Return the (x, y) coordinate for the center point of the cell that contains the specified text.  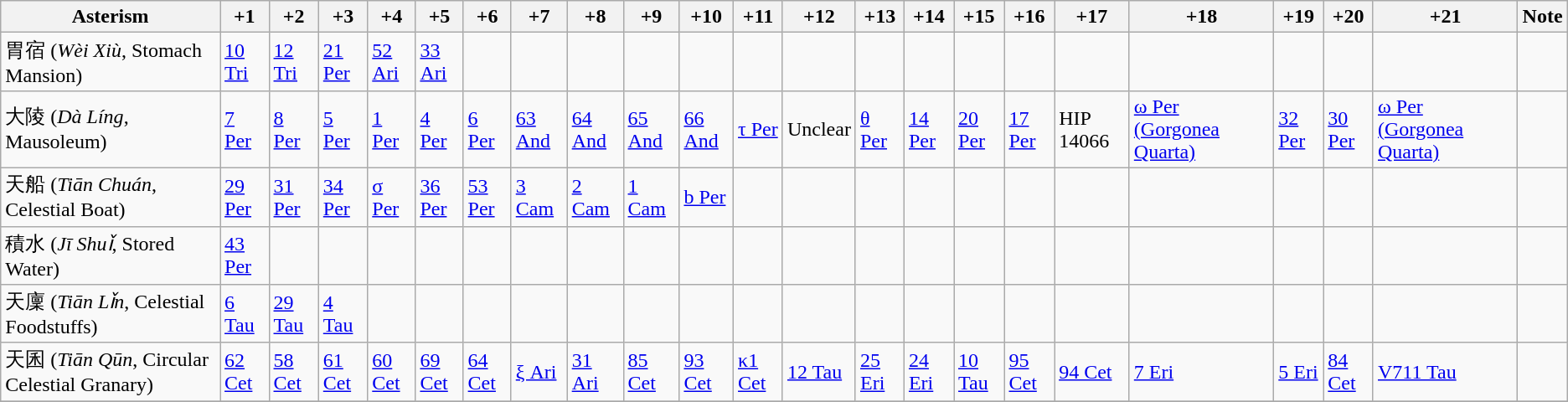
積水 (Jī Shuǐ, Stored Water) (111, 255)
θ Per (879, 129)
κ1 Cet (759, 372)
5 Per (343, 129)
12 Tau (819, 372)
94 Cet (1092, 372)
84 Cet (1349, 372)
7 Eri (1201, 372)
30 Per (1349, 129)
+8 (595, 17)
+14 (928, 17)
Unclear (819, 129)
29 Tau (293, 314)
1 Cam (652, 197)
8 Per (293, 129)
10 Tri (245, 62)
85 Cet (652, 372)
+15 (978, 17)
17 Per (1029, 129)
4 Per (439, 129)
20 Per (978, 129)
+9 (652, 17)
31 Ari (595, 372)
25 Eri (879, 372)
95 Cet (1029, 372)
+3 (343, 17)
+5 (439, 17)
33 Ari (439, 62)
天囷 (Tiān Qūn, Circular Celestial Granary) (111, 372)
+7 (539, 17)
大陵 (Dà Líng, Mausoleum) (111, 129)
62 Cet (245, 372)
V711 Tau (1445, 372)
6 Tau (245, 314)
64 And (595, 129)
58 Cet (293, 372)
Asterism (111, 17)
+2 (293, 17)
HIP 14066 (1092, 129)
+16 (1029, 17)
5 Eri (1298, 372)
τ Per (759, 129)
σ Per (392, 197)
+10 (707, 17)
43 Per (245, 255)
ξ Ari (539, 372)
7 Per (245, 129)
+18 (1201, 17)
14 Per (928, 129)
+19 (1298, 17)
65 And (652, 129)
36 Per (439, 197)
66 And (707, 129)
93 Cet (707, 372)
+13 (879, 17)
+17 (1092, 17)
10 Tau (978, 372)
+4 (392, 17)
+12 (819, 17)
1 Per (392, 129)
52 Ari (392, 62)
64 Cet (487, 372)
24 Eri (928, 372)
+11 (759, 17)
b Per (707, 197)
天廩 (Tiān Lǐn, Celestial Foodstuffs) (111, 314)
+20 (1349, 17)
天船 (Tiān Chuán, Celestial Boat) (111, 197)
6 Per (487, 129)
53 Per (487, 197)
63 And (539, 129)
2 Cam (595, 197)
胃宿 (Wèi Xiù, Stomach Mansion) (111, 62)
+1 (245, 17)
12 Tri (293, 62)
29 Per (245, 197)
+6 (487, 17)
60 Cet (392, 372)
4 Tau (343, 314)
21 Per (343, 62)
34 Per (343, 197)
Note (1543, 17)
69 Cet (439, 372)
3 Cam (539, 197)
32 Per (1298, 129)
+21 (1445, 17)
61 Cet (343, 372)
31 Per (293, 197)
